Pinpoint the cell where the given text exists, returning its [X, Y] midpoint coordinate. 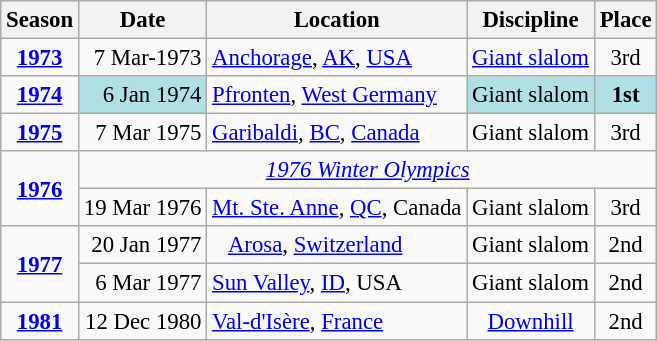
Sun Valley, ID, USA [337, 283]
Location [337, 20]
1st [625, 95]
Val-d'Isère, France [337, 321]
1974 [40, 95]
Season [40, 20]
Anchorage, AK, USA [337, 58]
Pfronten, West Germany [337, 95]
12 Dec 1980 [142, 321]
7 Mar 1975 [142, 133]
Downhill [531, 321]
19 Mar 1976 [142, 208]
Arosa, Switzerland [337, 245]
1976 Winter Olympics [367, 170]
1977 [40, 264]
1981 [40, 321]
20 Jan 1977 [142, 245]
Date [142, 20]
7 Mar-1973 [142, 58]
Mt. Ste. Anne, QC, Canada [337, 208]
Place [625, 20]
Discipline [531, 20]
6 Mar 1977 [142, 283]
Garibaldi, BC, Canada [337, 133]
1976 [40, 188]
6 Jan 1974 [142, 95]
1975 [40, 133]
1973 [40, 58]
